Return (X, Y) of the center of cell containing provided text 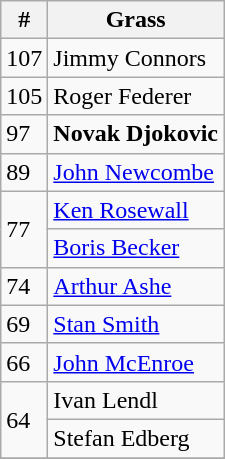
64 (24, 419)
97 (24, 134)
Boris Becker (136, 248)
Ivan Lendl (136, 400)
Jimmy Connors (136, 58)
John Newcombe (136, 172)
Novak Djokovic (136, 134)
77 (24, 229)
Stefan Edberg (136, 438)
# (24, 20)
Stan Smith (136, 324)
69 (24, 324)
105 (24, 96)
89 (24, 172)
107 (24, 58)
Grass (136, 20)
John McEnroe (136, 362)
74 (24, 286)
Roger Federer (136, 96)
66 (24, 362)
Ken Rosewall (136, 210)
Arthur Ashe (136, 286)
